Pinpoint the cell where the given text exists, returning its [X, Y] midpoint coordinate. 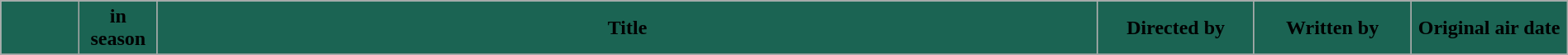
Original air date [1489, 28]
Written by [1331, 28]
Directed by [1176, 28]
in season [117, 28]
Title [627, 28]
